From the cell containing the given text, extract its center point as (X, Y) coordinate. 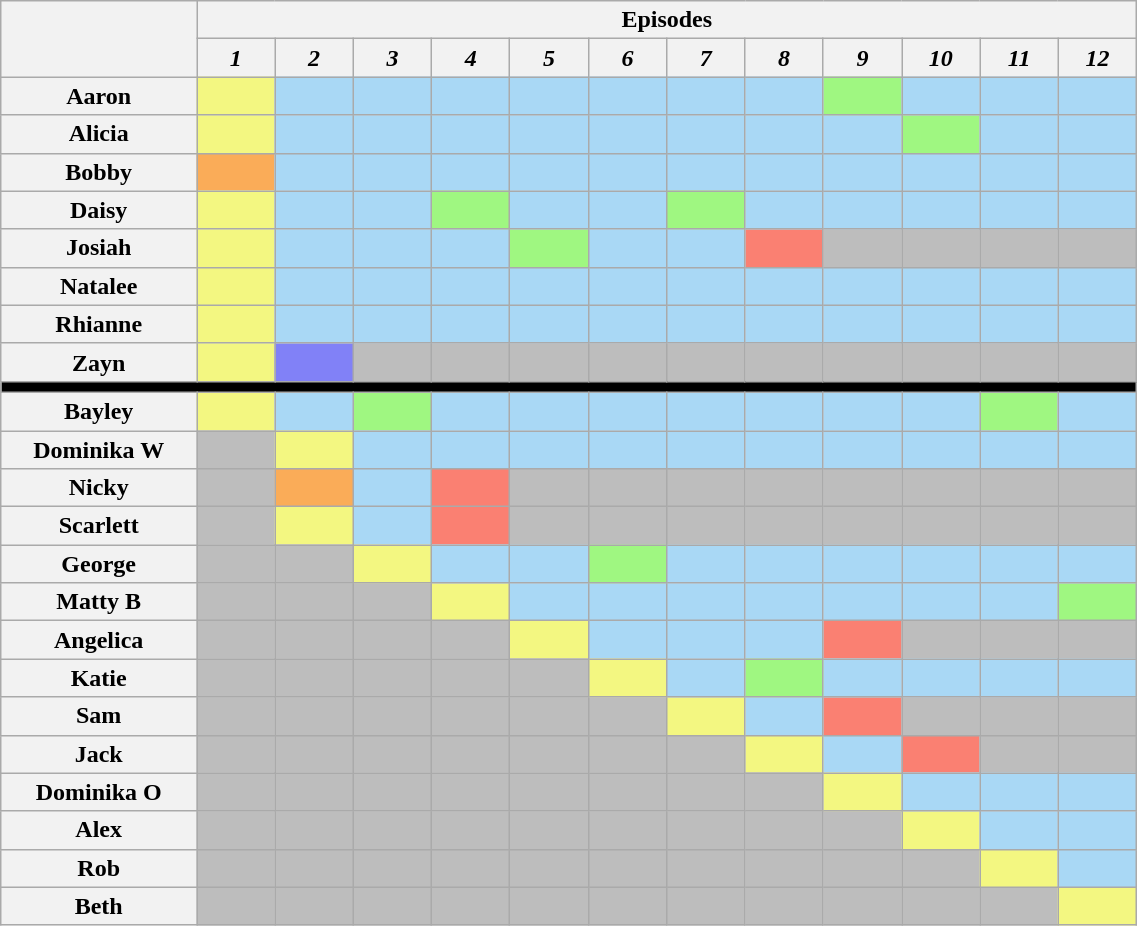
Alicia (99, 134)
11 (1019, 58)
Angelica (99, 640)
Aaron (99, 96)
George (99, 564)
Beth (99, 906)
5 (549, 58)
Josiah (99, 248)
6 (627, 58)
Dominika W (99, 449)
Rhianne (99, 324)
2 (314, 58)
Alex (99, 830)
Episodes (667, 20)
8 (784, 58)
Zayn (99, 362)
12 (1098, 58)
Dominika O (99, 792)
Nicky (99, 488)
Natalee (99, 286)
Matty B (99, 602)
1 (236, 58)
Bobby (99, 172)
10 (941, 58)
Rob (99, 868)
Scarlett (99, 526)
Sam (99, 716)
7 (706, 58)
Jack (99, 754)
Daisy (99, 210)
3 (392, 58)
9 (862, 58)
4 (471, 58)
Bayley (99, 411)
Katie (99, 678)
